Determine the [X, Y] coordinate at the center of the cell enclosing the given text.  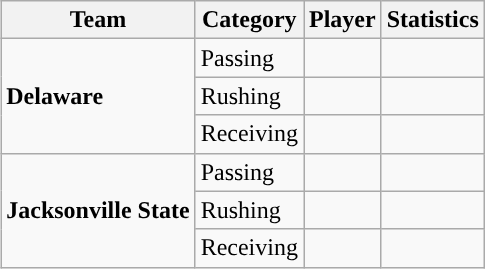
Category [249, 20]
Statistics [432, 20]
Player [343, 20]
Delaware [98, 96]
Team [98, 20]
Jacksonville State [98, 210]
